Scan for the cell matching the given text and deliver its [x, y] coordinate at center. 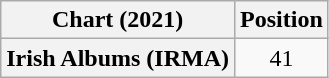
41 [282, 58]
Chart (2021) [118, 20]
Position [282, 20]
Irish Albums (IRMA) [118, 58]
